Determine the (X, Y) coordinate at the center of the cell enclosing the given text.  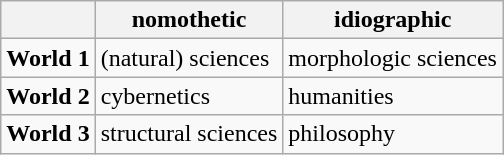
World 3 (48, 134)
World 1 (48, 58)
morphologic sciences (393, 58)
World 2 (48, 96)
idiographic (393, 20)
structural sciences (189, 134)
philosophy (393, 134)
humanities (393, 96)
cybernetics (189, 96)
nomothetic (189, 20)
(natural) sciences (189, 58)
